Output the (x, y) coordinate of the center of the cell containing the given text.  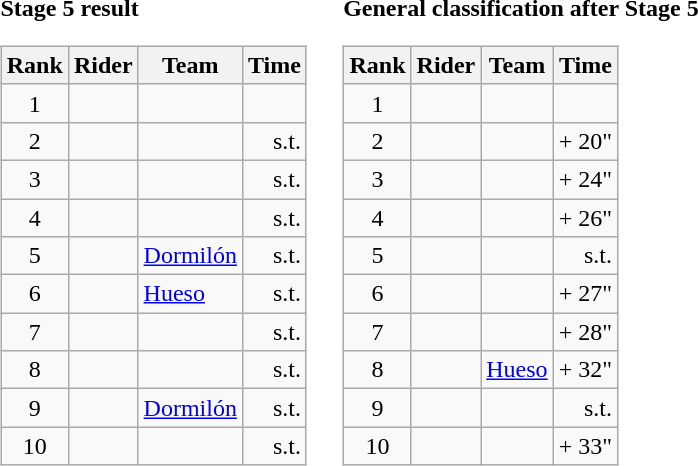
+ 24" (585, 179)
+ 20" (585, 141)
+ 33" (585, 446)
+ 32" (585, 370)
+ 28" (585, 332)
+ 27" (585, 294)
+ 26" (585, 217)
